Scan for the cell matching the given text and deliver its (X, Y) coordinate at center. 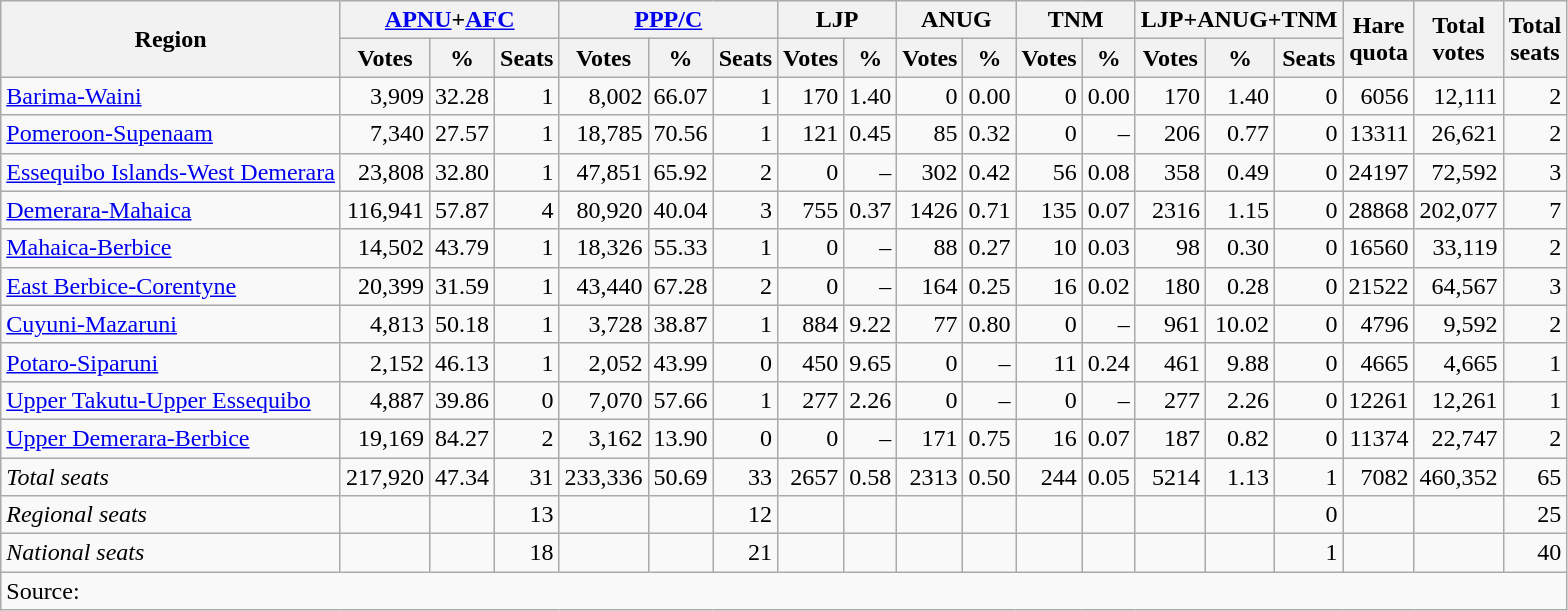
31 (527, 477)
206 (1170, 134)
1426 (930, 210)
7 (1535, 210)
33 (745, 477)
0.75 (990, 438)
12,261 (1458, 400)
50.69 (680, 477)
961 (1170, 324)
33,119 (1458, 248)
Potaro-Siparuni (171, 362)
0.80 (990, 324)
66.07 (680, 96)
40.04 (680, 210)
12,111 (1458, 96)
4796 (1378, 324)
7,070 (604, 400)
Essequibo Islands-West Demerara (171, 172)
18 (527, 553)
57.87 (462, 210)
22,747 (1458, 438)
1.15 (1240, 210)
Pomeroon-Supenaam (171, 134)
4665 (1378, 362)
50.18 (462, 324)
72,592 (1458, 172)
884 (811, 324)
57.66 (680, 400)
0.50 (990, 477)
Harequota (1378, 39)
0.77 (1240, 134)
5214 (1170, 477)
16560 (1378, 248)
0.27 (990, 248)
Total seats (171, 477)
64,567 (1458, 286)
180 (1170, 286)
70.56 (680, 134)
3,162 (604, 438)
20,399 (384, 286)
450 (811, 362)
2,152 (384, 362)
40 (1535, 553)
13.90 (680, 438)
88 (930, 248)
Demerara-Mahaica (171, 210)
Upper Demerara-Berbice (171, 438)
27.57 (462, 134)
28868 (1378, 210)
TNM (1076, 20)
56 (1049, 172)
84.27 (462, 438)
0.30 (1240, 248)
LJP+ANUG+TNM (1239, 20)
Mahaica-Berbice (171, 248)
755 (811, 210)
4,887 (384, 400)
43.99 (680, 362)
0.08 (1108, 172)
116,941 (384, 210)
18,326 (604, 248)
358 (1170, 172)
18,785 (604, 134)
0.32 (990, 134)
11 (1049, 362)
9.88 (1240, 362)
8,002 (604, 96)
0.82 (1240, 438)
3,728 (604, 324)
0.24 (1108, 362)
31.59 (462, 286)
80,920 (604, 210)
46.13 (462, 362)
32.28 (462, 96)
4,813 (384, 324)
1.13 (1240, 477)
7,340 (384, 134)
32.80 (462, 172)
ANUG (956, 20)
6056 (1378, 96)
26,621 (1458, 134)
0.45 (870, 134)
7082 (1378, 477)
2657 (811, 477)
77 (930, 324)
461 (1170, 362)
0.71 (990, 210)
Regional seats (171, 515)
43,440 (604, 286)
21 (745, 553)
43.79 (462, 248)
38.87 (680, 324)
2313 (930, 477)
67.28 (680, 286)
65.92 (680, 172)
3,909 (384, 96)
National seats (171, 553)
13 (527, 515)
9.22 (870, 324)
12 (745, 515)
0.58 (870, 477)
9,592 (1458, 324)
Totalvotes (1458, 39)
244 (1049, 477)
24197 (1378, 172)
Totalseats (1535, 39)
65 (1535, 477)
460,352 (1458, 477)
0.05 (1108, 477)
233,336 (604, 477)
0.28 (1240, 286)
164 (930, 286)
202,077 (1458, 210)
PPP/C (668, 20)
55.33 (680, 248)
47,851 (604, 172)
171 (930, 438)
85 (930, 134)
LJP (838, 20)
47.34 (462, 477)
19,169 (384, 438)
135 (1049, 210)
13311 (1378, 134)
Region (171, 39)
25 (1535, 515)
Barima-Waini (171, 96)
121 (811, 134)
Upper Takutu-Upper Essequibo (171, 400)
Cuyuni-Mazaruni (171, 324)
4 (527, 210)
APNU+AFC (450, 20)
10 (1049, 248)
0.02 (1108, 286)
39.86 (462, 400)
98 (1170, 248)
0.25 (990, 286)
4,665 (1458, 362)
21522 (1378, 286)
0.03 (1108, 248)
302 (930, 172)
23,808 (384, 172)
0.37 (870, 210)
14,502 (384, 248)
East Berbice-Corentyne (171, 286)
10.02 (1240, 324)
Source: (784, 591)
217,920 (384, 477)
0.49 (1240, 172)
12261 (1378, 400)
187 (1170, 438)
11374 (1378, 438)
9.65 (870, 362)
2316 (1170, 210)
0.42 (990, 172)
2,052 (604, 362)
